Locate the cell with the specified text and output its [x, y] center coordinate. 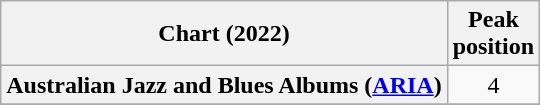
Peakposition [493, 34]
Australian Jazz and Blues Albums (ARIA) [224, 85]
Chart (2022) [224, 34]
4 [493, 85]
